Return (X, Y) of the center of cell containing provided text 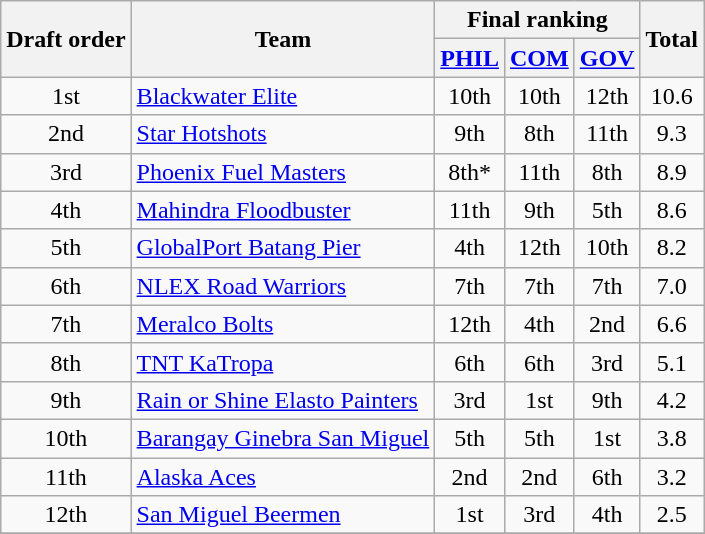
Phoenix Fuel Masters (283, 172)
2.5 (672, 515)
8.6 (672, 210)
Meralco Bolts (283, 324)
GlobalPort Batang Pier (283, 248)
8.9 (672, 172)
PHIL (470, 58)
7.0 (672, 286)
6.6 (672, 324)
Final ranking (538, 20)
Alaska Aces (283, 477)
Barangay Ginebra San Miguel (283, 438)
10.6 (672, 96)
5.1 (672, 362)
3.2 (672, 477)
GOV (607, 58)
Team (283, 39)
Blackwater Elite (283, 96)
3.8 (672, 438)
8th* (470, 172)
4.2 (672, 400)
NLEX Road Warriors (283, 286)
9.3 (672, 134)
8.2 (672, 248)
Mahindra Floodbuster (283, 210)
Total (672, 39)
Draft order (66, 39)
COM (539, 58)
San Miguel Beermen (283, 515)
Rain or Shine Elasto Painters (283, 400)
Star Hotshots (283, 134)
TNT KaTropa (283, 362)
